Provide the (X, Y) coordinate of the cell's center where the given text is located.  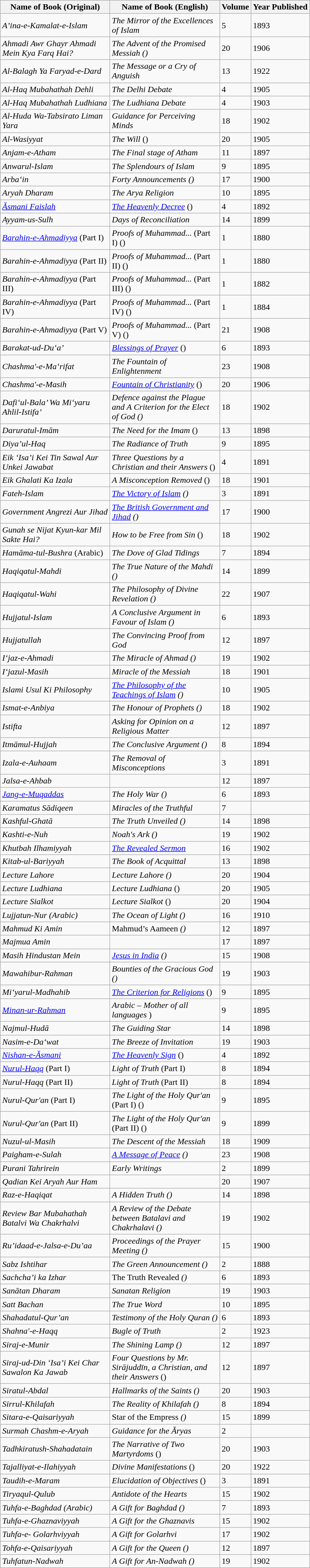
The Truth Revealed () (165, 1277)
Proofs of Muhammad... (Part IV) () (165, 307)
Raz-e-Haqiqat (55, 1195)
The Radiance of Truth (165, 444)
Gunah se Nijat Kyun-kar Mil Sakte Hai? (55, 535)
A Misconception Removed () (165, 480)
Lecture Sialkot () (165, 902)
The Miracle of Ahmad () (165, 658)
The Final stage of Atham (165, 152)
Al-Haq Mubahathah Dehli (55, 89)
Barahin-e-Ahmadiyya (Part II) (55, 261)
Anwarul-Islam (55, 166)
Masih Hindustan Mein (55, 955)
1882 (280, 284)
22 (236, 594)
Three Questions by a Christian and their Answers () (165, 462)
Forty Announcements () (165, 179)
1910 (280, 915)
Tohfa-e-Qaisariyyah (55, 1548)
Arabic – Mother of all languages ) (165, 1010)
Shahadatul-Qur’an (55, 1318)
Aryah Dharam (55, 193)
Proofs of Muhammad... (Part II) () (165, 261)
The Ludhiana Debate (165, 103)
Eik ‘Isa’i Kei Tin Sawal Aur Unkei Jawabat (55, 462)
Hamāma-tul-Bushra (Arabic) (55, 553)
Barahin-e-Ahmadiyya (Part IV) (55, 307)
Al-Haq Mubahathah Ludhiana (55, 103)
Divine Manifestations () (165, 1467)
Satt Bachan (55, 1304)
Sanātan Dharam (55, 1291)
1909 (280, 1141)
Al-Huda Wa-Tabsirato Liman Yara (55, 121)
The Convincing Proof from God (165, 640)
The Advent of the Promised Messiah () (165, 48)
Barahin-e-Ahmadiyya (Part I) (55, 238)
Tajalliyat-e-Ilahiyyah (55, 1467)
Istifta (55, 726)
Arba‘in (55, 179)
Ismat-e-Anbiya (55, 708)
Name of Book (English) (165, 7)
Hujjatullah (55, 640)
The Victory of Islam () (165, 493)
The Mirror of the Excellences of Islam (165, 25)
The Truth Unveiled () (165, 821)
The Need for the Imam () (165, 430)
Four Questions by Mr. Sirājuddīn, a Christian, and their Answers () (165, 1368)
Bounties of the Gracious God () (165, 973)
The Arya Religion (165, 193)
Lecture Sialkot (55, 902)
A Hidden Truth () (165, 1195)
Bugle of Truth (165, 1331)
Chashma'-e-Ma‘rifat (55, 366)
Hallmarks of the Saints () (165, 1390)
Lecture Lahore () (165, 875)
Tuhfatun-Nadwah (55, 1561)
The True Word (165, 1304)
Elucidation of Objectives () (165, 1480)
Surmah Chashm-e-Aryah (55, 1431)
The Green Announcement () (165, 1264)
Review Bar Mubahathah Batalvi Wa Chakrhalvi (55, 1218)
Days of Reconciliation (165, 220)
Khutbah Ilhamiyyah (55, 848)
Eik Ghalati Ka Izala (55, 480)
The Heavenly Sign () (165, 1055)
Mahmud Ki Amin (55, 929)
Sanatan Religion (165, 1291)
Al-Wasiyyat (55, 139)
Barahin-e-Ahmadiyya (Part III) (55, 284)
Sitara-e-Qaisariyyah (55, 1417)
Dafi‘ul-Bala’ Wa Mi‘yaru Ahlil-Istifa’ (55, 407)
Siraj-ud-Din ‘Isa’i Kei Char Sawalon Ka Jawab (55, 1368)
The Breeze of Invitation (165, 1041)
The Honour of Prophets () (165, 708)
Majmua Amin (55, 942)
Ayyam-us-Sulh (55, 220)
Ahmadi Awr Ghayr Ahmadi Mein Kya Farq Hai? (55, 48)
Mawahibur-Rahman (55, 973)
Star of the Empress () (165, 1417)
Diya’ul-Haq (55, 444)
Nurul-Haqq (Part II) (55, 1082)
Government Angrezi Aur Jihad (55, 512)
The Ocean of Light () (165, 915)
Kashful-Ghatā (55, 821)
The Will () (165, 139)
Purani Tahrirein (55, 1168)
Jalsa-e-Ahbab (55, 781)
A Gift for the Queen () (165, 1548)
Paigham-e-Sulah (55, 1155)
Light of Truth (Part II) (165, 1082)
A Gift for An-Nadwah () (165, 1561)
Hujjatul-Islam (55, 617)
Al-Balagh Ya Faryad-e-Dard (55, 71)
Lecture Ludhiana (55, 888)
Year Published (280, 7)
Haqiqatul-Mahdi (55, 571)
Haqiqatul-Wahi (55, 594)
Minan-ur-Rahman (55, 1010)
How to be Free from Sin () (165, 535)
1888 (280, 1264)
Sirrul-Khilafah (55, 1404)
Fountain of Christianity () (165, 384)
A Gift for the Ghaznavis (165, 1521)
Noah's Ark () (165, 835)
Islami Usul Ki Philosophy (55, 690)
Anjam-e-Atham (55, 152)
Asking for Opinion on a Religious Matter (165, 726)
The Fountain of Enlightenment (165, 366)
I‘jaz-e-Ahmadi (55, 658)
The Narrative of Two Martyrdoms () (165, 1449)
The Dove of Glad Tidings (165, 553)
Lecture Ludhiana () (165, 888)
Kashti-e-Nuh (55, 835)
Testimony of the Holy Quran () (165, 1318)
Early Writings (165, 1168)
The Splendours of Islam (165, 166)
Tuhfa-e-Baghdad (Arabic) (55, 1507)
Name of Book (Original) (55, 7)
Proofs of Muhammad... (Part I) () (165, 238)
The Revealed Sermon (165, 848)
I‘jazul-Masih (55, 672)
A Review of the Debate between Batalavi and Chakrhalavi () (165, 1218)
Najmul-Hudā (55, 1028)
1884 (280, 307)
Qadian Kei Aryah Aur Ham (55, 1182)
Tadhkiratush-Shahadatain (55, 1449)
21 (236, 330)
The Removal of Misconceptions (165, 762)
Jang-e-Muqaddas (55, 794)
Mi‘yarul-Madhahib (55, 992)
Light of Truth (Part I) (165, 1069)
Proceedings of the Prayer Meeting () (165, 1246)
The Message or a Cry of Anguish (165, 71)
A Conclusive Argument in Favour of Islam () (165, 617)
Barakat-ud-Du‘a’ (55, 348)
The Delhi Debate (165, 89)
Blessings of Prayer () (165, 348)
Daruratul-Imām (55, 430)
Nishan-e-Ăsmani (55, 1055)
Lecture Lahore (55, 875)
Chashma'-e-Masih (55, 384)
Tuhfa-e- Golarhviyyah (55, 1534)
The Heavenly Decree () (165, 206)
Taudih-e-Maram (55, 1480)
Nurul-Qur'an (Part II) (55, 1123)
Nurul-Haqq (Part I) (55, 1069)
Nuzul-ul-Masih (55, 1141)
The British Government and Jihad () (165, 512)
Siratul-Abdal (55, 1390)
The Conclusive Argument () (165, 744)
Jesus in India () (165, 955)
Miracles of the Truthful (165, 808)
The Criterion for Religions () (165, 992)
Sabz Ishtihar (55, 1264)
Itmāmul-Hujjah (55, 744)
Proofs of Muhammad... (Part V) () (165, 330)
Guidance for Perceiving Minds (165, 121)
Fateh-Islam (55, 493)
11 (236, 152)
Proofs of Muhammad... (Part III) () (165, 284)
The Book of Acquittal (165, 861)
The True Nature of the Mahdi () (165, 571)
Guidance for the Ăryas (165, 1431)
Tuhfa-e-Ghaznaviyyah (55, 1521)
A Gift for Baghdad () (165, 1507)
Siraj-e-Munir (55, 1345)
Kitab-ul-Bariyyah (55, 861)
Volume (236, 7)
Lujjatun-Nur (Arabic) (55, 915)
Tiryaqul-Qulub (55, 1494)
The Guiding Star (165, 1028)
The Holy War () (165, 794)
1923 (280, 1331)
Mahmud’s Aameen () (165, 929)
Nasim-e-Da‘wat (55, 1041)
Izala-e-Auhaam (55, 762)
Barahin-e-Ahmadiyya (Part V) (55, 330)
The Shining Lamp () (165, 1345)
The Light of the Holy Qur'an (Part II) () (165, 1123)
The Descent of the Messiah (165, 1141)
The Light of the Holy Qur'an (Part I) () (165, 1100)
A’ina-e-Kamalat-e-Islam (55, 25)
A Message of Peace () (165, 1155)
Nurul-Qur'an (Part I) (55, 1100)
A Gift for Golarhvi (165, 1534)
The Philosophy of Divine Revelation () (165, 594)
Ăsmani Faislah (55, 206)
The Reality of Khilafah () (165, 1404)
Antidote of the Hearts (165, 1494)
Ru’idaad-e-Jalsa-e-Du’aa (55, 1246)
Shahna'-e-Haqq (55, 1331)
Sachcha’i ka Izhar (55, 1277)
The Philosophy of the Teachings of Islam () (165, 690)
Defence against the Plague and A Criterion for the Elect of God () (165, 407)
Miracle of the Messiah (165, 672)
5 (236, 25)
Karamatus Sādiqeen (55, 808)
